Find where the given text appears and provide that cell's center as [x, y] coordinate. 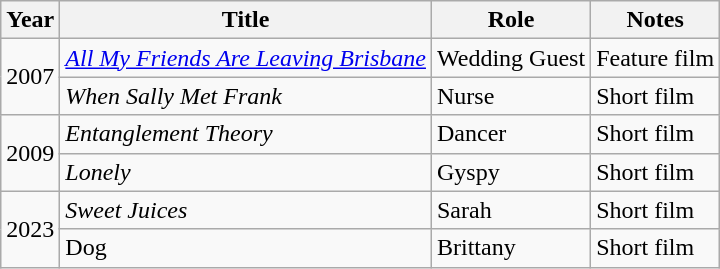
Nurse [510, 96]
Sarah [510, 210]
Title [246, 20]
Dancer [510, 134]
Gyspy [510, 172]
Role [510, 20]
All My Friends Are Leaving Brisbane [246, 58]
Sweet Juices [246, 210]
Entanglement Theory [246, 134]
Dog [246, 248]
Feature film [656, 58]
2023 [30, 229]
Notes [656, 20]
Wedding Guest [510, 58]
Brittany [510, 248]
When Sally Met Frank [246, 96]
Lonely [246, 172]
Year [30, 20]
2007 [30, 77]
2009 [30, 153]
